From the cell containing the given text, extract its center point as [x, y] coordinate. 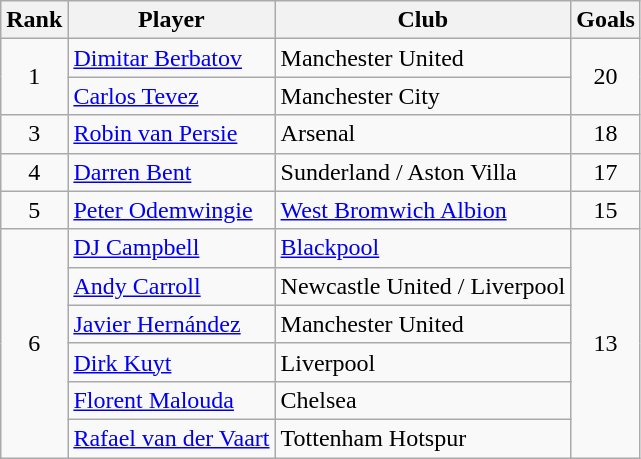
Liverpool [423, 362]
6 [34, 343]
17 [606, 172]
Andy Carroll [172, 286]
13 [606, 343]
Arsenal [423, 134]
20 [606, 77]
Chelsea [423, 400]
DJ Campbell [172, 248]
Javier Hernández [172, 324]
Rank [34, 20]
1 [34, 77]
4 [34, 172]
5 [34, 210]
15 [606, 210]
Robin van Persie [172, 134]
Newcastle United / Liverpool [423, 286]
Peter Odemwingie [172, 210]
Goals [606, 20]
Dirk Kuyt [172, 362]
Tottenham Hotspur [423, 438]
18 [606, 134]
Rafael van der Vaart [172, 438]
3 [34, 134]
Florent Malouda [172, 400]
Sunderland / Aston Villa [423, 172]
Blackpool [423, 248]
Darren Bent [172, 172]
Player [172, 20]
Club [423, 20]
Manchester City [423, 96]
West Bromwich Albion [423, 210]
Carlos Tevez [172, 96]
Dimitar Berbatov [172, 58]
